Pinpoint the cell where the given text exists, returning its [x, y] midpoint coordinate. 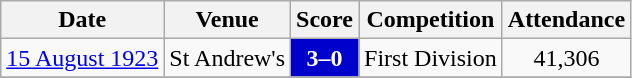
First Division [430, 58]
15 August 1923 [82, 58]
Date [82, 20]
41,306 [566, 58]
Attendance [566, 20]
St Andrew's [228, 58]
Venue [228, 20]
Competition [430, 20]
Score [325, 20]
3–0 [325, 58]
